Extract the (x, y) coordinate from the center of the cell holding the provided text.  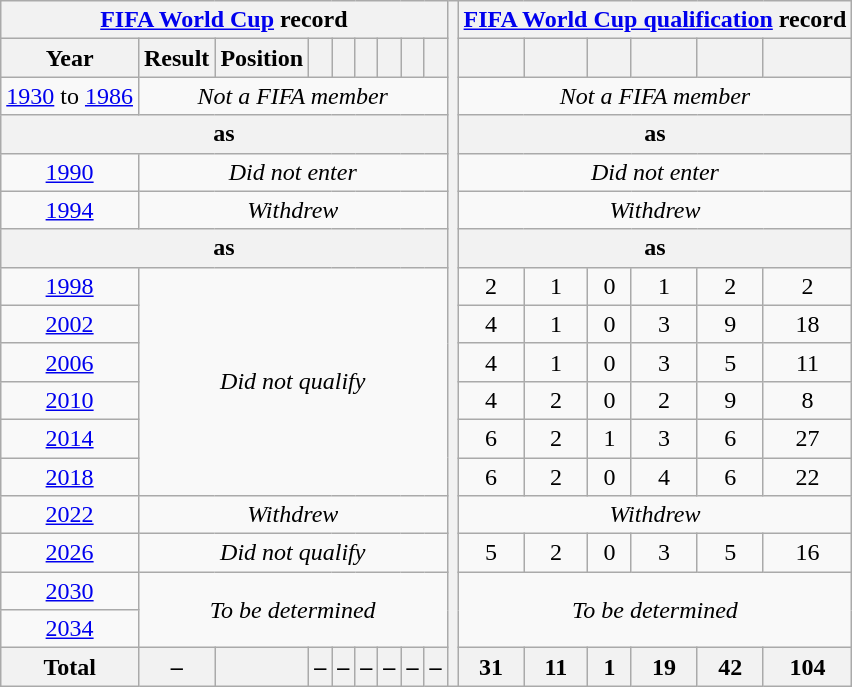
16 (808, 553)
Position (262, 58)
Year (70, 58)
2018 (70, 477)
Total (70, 667)
2022 (70, 515)
2034 (70, 629)
2030 (70, 591)
1930 to 1986 (70, 96)
104 (808, 667)
1994 (70, 210)
31 (491, 667)
2014 (70, 438)
FIFA World Cup record (224, 20)
18 (808, 324)
1998 (70, 286)
2010 (70, 400)
42 (730, 667)
FIFA World Cup qualification record (655, 20)
2006 (70, 362)
19 (664, 667)
Result (176, 58)
2026 (70, 553)
2002 (70, 324)
1990 (70, 172)
22 (808, 477)
27 (808, 438)
8 (808, 400)
